Return the (X, Y) coordinate for the center point of the cell that contains the specified text.  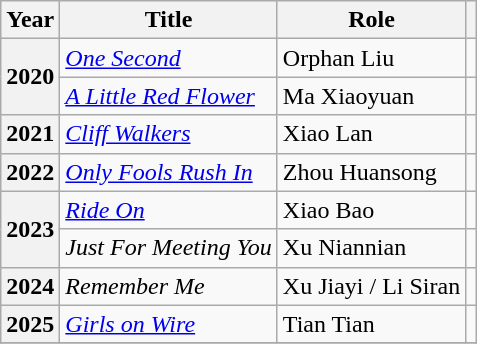
Zhou Huansong (371, 172)
2025 (30, 324)
Cliff Walkers (169, 134)
A Little Red Flower (169, 96)
Year (30, 20)
Title (169, 20)
Just For Meeting You (169, 248)
2023 (30, 229)
Xiao Bao (371, 210)
Remember Me (169, 286)
2022 (30, 172)
Tian Tian (371, 324)
2020 (30, 77)
Role (371, 20)
Girls on Wire (169, 324)
2021 (30, 134)
Orphan Liu (371, 58)
Only Fools Rush In (169, 172)
Xiao Lan (371, 134)
Ride On (169, 210)
Xu Jiayi / Li Siran (371, 286)
2024 (30, 286)
Xu Niannian (371, 248)
One Second (169, 58)
Ma Xiaoyuan (371, 96)
